Return the (X, Y) coordinate for the center point of the cell that contains the specified text.  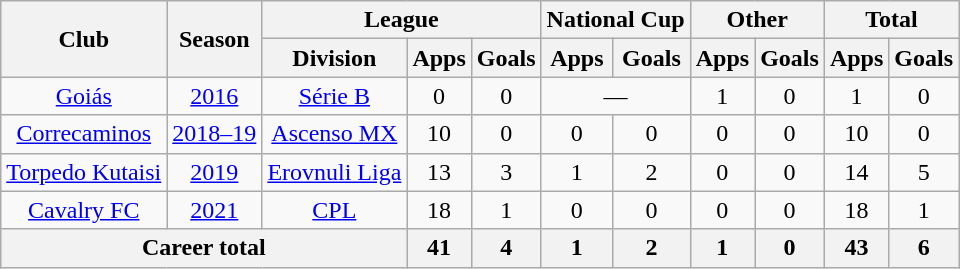
Season (214, 39)
Torpedo Kutaisi (84, 172)
5 (924, 172)
Goiás (84, 96)
2018–19 (214, 134)
Division (334, 58)
Série B (334, 96)
4 (506, 248)
Erovnuli Liga (334, 172)
Other (757, 20)
National Cup (616, 20)
CPL (334, 210)
Correcaminos (84, 134)
Career total (204, 248)
Ascenso MX (334, 134)
41 (439, 248)
3 (506, 172)
— (616, 96)
Club (84, 39)
6 (924, 248)
2019 (214, 172)
2016 (214, 96)
League (402, 20)
14 (856, 172)
43 (856, 248)
Cavalry FC (84, 210)
Total (891, 20)
2021 (214, 210)
13 (439, 172)
